Identify which cell holds the provided text, then report its (X, Y) central coordinate. 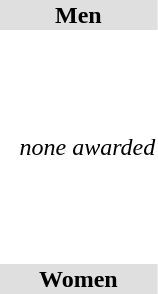
Women (78, 279)
none awarded (88, 147)
Men (78, 15)
